Identify which cell holds the provided text, then report its (X, Y) central coordinate. 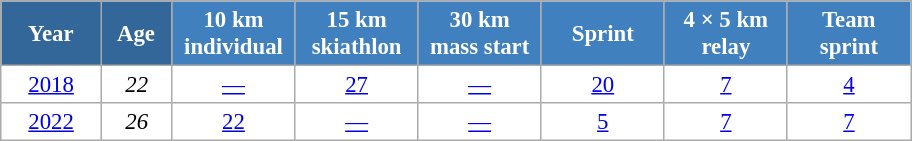
4 × 5 km relay (726, 34)
Team sprint (848, 34)
4 (848, 85)
30 km mass start (480, 34)
5 (602, 122)
10 km individual (234, 34)
Age (136, 34)
2018 (52, 85)
2022 (52, 122)
Year (52, 34)
15 km skiathlon (356, 34)
20 (602, 85)
Sprint (602, 34)
26 (136, 122)
27 (356, 85)
